Locate the cell with the specified text and output its [X, Y] center coordinate. 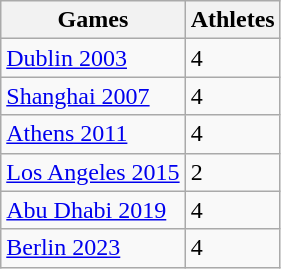
Berlin 2023 [93, 248]
Los Angeles 2015 [93, 172]
Athens 2011 [93, 134]
Shanghai 2007 [93, 96]
Games [93, 20]
Dublin 2003 [93, 58]
Athletes [232, 20]
2 [232, 172]
Abu Dhabi 2019 [93, 210]
